Find where the given text appears and provide that cell's center as (x, y) coordinate. 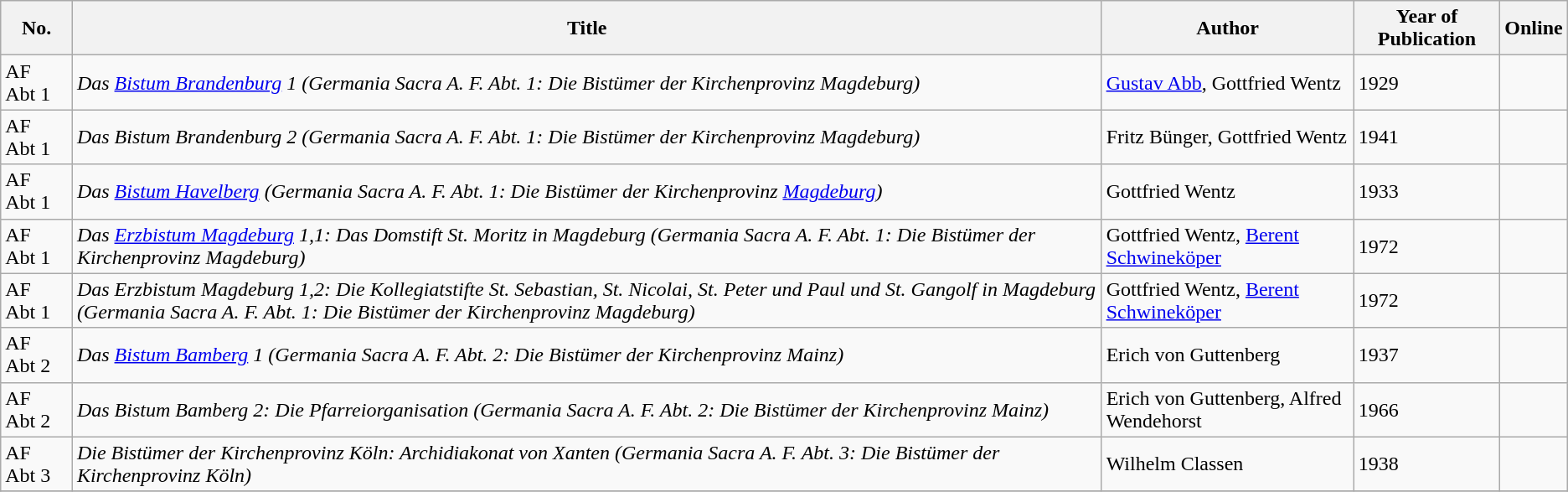
1937 (1427, 355)
Das Bistum Havelberg (Germania Sacra A. F. Abt. 1: Die Bistümer der Kirchenprovinz Magdeburg) (586, 191)
1933 (1427, 191)
Fritz Bünger, Gottfried Wentz (1228, 137)
Das Bistum Brandenburg 1 (Germania Sacra A. F. Abt. 1: Die Bistümer der Kirchenprovinz Magdeburg) (586, 82)
Title (586, 28)
Author (1228, 28)
Gustav Abb, Gottfried Wentz (1228, 82)
Gottfried Wentz (1228, 191)
Year of Publication (1427, 28)
AF Abt 3 (37, 464)
Das Bistum Brandenburg 2 (Germania Sacra A. F. Abt. 1: Die Bistümer der Kirchenprovinz Magdeburg) (586, 137)
Erich von Guttenberg (1228, 355)
1941 (1427, 137)
Die Bistümer der Kirchenprovinz Köln: Archidiakonat von Xanten (Germania Sacra A. F. Abt. 3: Die Bistümer der Kirchenprovinz Köln) (586, 464)
Das Bistum Bamberg 1 (Germania Sacra A. F. Abt. 2: Die Bistümer der Kirchenprovinz Mainz) (586, 355)
Erich von Guttenberg, Alfred Wendehorst (1228, 409)
Das Bistum Bamberg 2: Die Pfarreiorganisation (Germania Sacra A. F. Abt. 2: Die Bistümer der Kirchenprovinz Mainz) (586, 409)
1966 (1427, 409)
Das Erzbistum Magdeburg 1,1: Das Domstift St. Moritz in Magdeburg (Germania Sacra A. F. Abt. 1: Die Bistümer der Kirchenprovinz Magdeburg) (586, 246)
1938 (1427, 464)
Online (1534, 28)
No. (37, 28)
1929 (1427, 82)
Wilhelm Classen (1228, 464)
